Extract the (x, y) coordinate from the center of the cell holding the provided text.  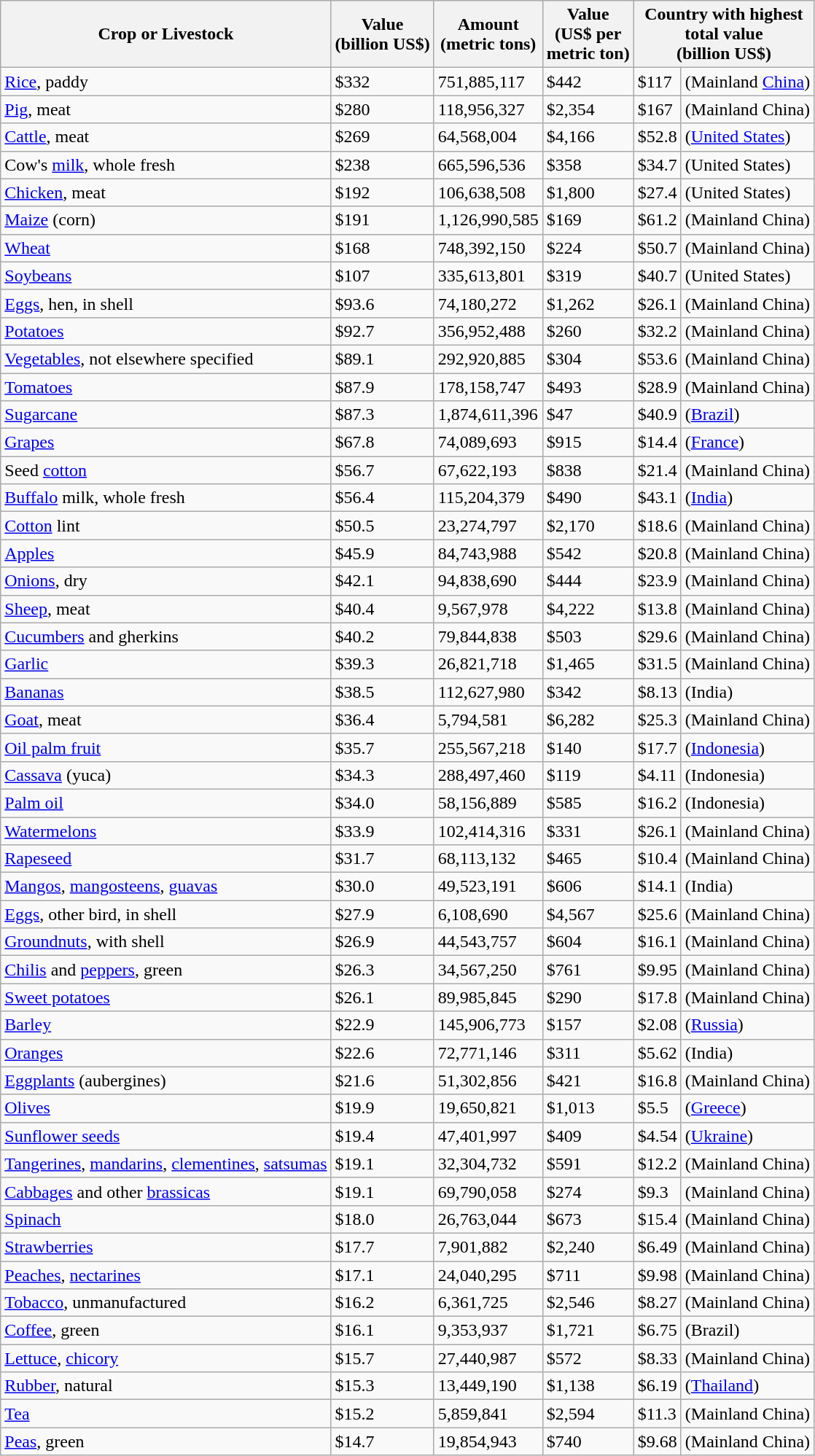
$21.6 (382, 1081)
(France) (747, 443)
5,794,581 (488, 720)
$4.54 (658, 1136)
$9.3 (658, 1191)
$740 (588, 1441)
Tomatoes (166, 387)
$18.6 (658, 526)
Bananas (166, 692)
$15.2 (382, 1414)
$493 (588, 387)
$22.9 (382, 1025)
$490 (588, 498)
49,523,191 (488, 887)
$50.5 (382, 526)
178,158,747 (488, 387)
$87.9 (382, 387)
$31.5 (658, 664)
94,838,690 (488, 581)
$9.95 (658, 970)
$119 (588, 775)
$47 (588, 415)
$17.1 (382, 1275)
$4,166 (588, 137)
26,763,044 (488, 1219)
$191 (382, 220)
$167 (658, 109)
Sweet potatoes (166, 997)
$1,262 (588, 303)
$2,240 (588, 1247)
Oranges (166, 1053)
$117 (658, 82)
(Greece) (747, 1108)
$2.08 (658, 1025)
9,353,937 (488, 1331)
$290 (588, 997)
$606 (588, 887)
$168 (382, 248)
Pig, meat (166, 109)
$444 (588, 581)
335,613,801 (488, 276)
19,854,943 (488, 1441)
64,568,004 (488, 137)
$9.68 (658, 1441)
27,440,987 (488, 1358)
$26.3 (382, 970)
748,392,150 (488, 248)
$35.7 (382, 747)
$26.9 (382, 942)
$6,282 (588, 720)
Oil palm fruit (166, 747)
79,844,838 (488, 636)
$15.7 (382, 1358)
$4,567 (588, 914)
$93.6 (382, 303)
Soybeans (166, 276)
$5.62 (658, 1053)
$311 (588, 1053)
$15.4 (658, 1219)
$542 (588, 553)
$591 (588, 1164)
Seed cotton (166, 470)
$61.2 (658, 220)
68,113,132 (488, 859)
24,040,295 (488, 1275)
$38.5 (382, 692)
356,952,488 (488, 331)
$16.8 (658, 1081)
Cattle, meat (166, 137)
47,401,997 (488, 1136)
$342 (588, 692)
292,920,885 (488, 359)
$40.7 (658, 276)
255,567,218 (488, 747)
Spinach (166, 1219)
102,414,316 (488, 830)
$585 (588, 803)
51,302,856 (488, 1081)
6,361,725 (488, 1303)
$25.6 (658, 914)
Cotton lint (166, 526)
6,108,690 (488, 914)
Eggplants (aubergines) (166, 1081)
Peaches, nectarines (166, 1275)
Coffee, green (166, 1331)
(Ukraine) (747, 1136)
$8.13 (658, 692)
$280 (382, 109)
$10.4 (658, 859)
Groundnuts, with shell (166, 942)
$23.9 (658, 581)
$572 (588, 1358)
Tea (166, 1414)
Amount(metric tons) (488, 34)
$761 (588, 970)
89,985,845 (488, 997)
$238 (382, 165)
$503 (588, 636)
Country with highesttotal value(billion US$) (723, 34)
$40.4 (382, 609)
$19.4 (382, 1136)
Chicken, meat (166, 192)
$6.75 (658, 1331)
$28.9 (658, 387)
$31.7 (382, 859)
Rubber, natural (166, 1386)
$2,170 (588, 526)
$34.3 (382, 775)
Watermelons (166, 830)
5,859,841 (488, 1414)
$269 (382, 137)
Sheep, meat (166, 609)
$8.27 (658, 1303)
Value(US$ permetric ton) (588, 34)
$1,013 (588, 1108)
44,543,757 (488, 942)
$224 (588, 248)
$465 (588, 859)
$169 (588, 220)
$319 (588, 276)
$6.49 (658, 1247)
Chilis and peppers, green (166, 970)
Potatoes (166, 331)
$157 (588, 1025)
74,180,272 (488, 303)
$33.9 (382, 830)
$274 (588, 1191)
$34.7 (658, 165)
$604 (588, 942)
$8.33 (658, 1358)
9,567,978 (488, 609)
84,743,988 (488, 553)
Grapes (166, 443)
Garlic (166, 664)
$304 (588, 359)
$4.11 (658, 775)
Cucumbers and gherkins (166, 636)
288,497,460 (488, 775)
106,638,508 (488, 192)
Barley (166, 1025)
$107 (382, 276)
$29.6 (658, 636)
$17.8 (658, 997)
$27.4 (658, 192)
$42.1 (382, 581)
Cassava (yuca) (166, 775)
$358 (588, 165)
$34.0 (382, 803)
Onions, dry (166, 581)
751,885,117 (488, 82)
Apples (166, 553)
Buffalo milk, whole fresh (166, 498)
$22.6 (382, 1053)
$13.8 (658, 609)
(Thailand) (747, 1386)
$12.2 (658, 1164)
$192 (382, 192)
58,156,889 (488, 803)
$915 (588, 443)
72,771,146 (488, 1053)
$14.1 (658, 887)
$30.0 (382, 887)
Sunflower seeds (166, 1136)
Sugarcane (166, 415)
$19.9 (382, 1108)
$40.2 (382, 636)
$52.8 (658, 137)
118,956,327 (488, 109)
$2,354 (588, 109)
$838 (588, 470)
$140 (588, 747)
$25.3 (658, 720)
$39.3 (382, 664)
Cabbages and other brassicas (166, 1191)
$11.3 (658, 1414)
$27.9 (382, 914)
69,790,058 (488, 1191)
665,596,536 (488, 165)
Tangerines, mandarins, clementines, satsumas (166, 1164)
$56.4 (382, 498)
34,567,250 (488, 970)
$50.7 (658, 248)
26,821,718 (488, 664)
145,906,773 (488, 1025)
Tobacco, unmanufactured (166, 1303)
$40.9 (658, 415)
$1,138 (588, 1386)
$673 (588, 1219)
Rice, paddy (166, 82)
$21.4 (658, 470)
$18.0 (382, 1219)
$409 (588, 1136)
(Russia) (747, 1025)
$14.4 (658, 443)
$332 (382, 82)
Peas, green (166, 1441)
$1,721 (588, 1331)
7,901,882 (488, 1247)
Mangos, mangosteens, guavas (166, 887)
19,650,821 (488, 1108)
Maize (corn) (166, 220)
$53.6 (658, 359)
$45.9 (382, 553)
1,126,990,585 (488, 220)
74,089,693 (488, 443)
$32.2 (658, 331)
$9.98 (658, 1275)
$92.7 (382, 331)
$331 (588, 830)
Wheat (166, 248)
Crop or Livestock (166, 34)
Olives (166, 1108)
$87.3 (382, 415)
Palm oil (166, 803)
Cow's milk, whole fresh (166, 165)
$421 (588, 1081)
$15.3 (382, 1386)
Strawberries (166, 1247)
$43.1 (658, 498)
$2,594 (588, 1414)
Rapeseed (166, 859)
$14.7 (382, 1441)
Lettuce, chicory (166, 1358)
$711 (588, 1275)
23,274,797 (488, 526)
1,874,611,396 (488, 415)
Eggs, hen, in shell (166, 303)
Value(billion US$) (382, 34)
$2,546 (588, 1303)
$56.7 (382, 470)
67,622,193 (488, 470)
$442 (588, 82)
Eggs, other bird, in shell (166, 914)
$89.1 (382, 359)
$260 (588, 331)
115,204,379 (488, 498)
$1,800 (588, 192)
Vegetables, not elsewhere specified (166, 359)
32,304,732 (488, 1164)
$67.8 (382, 443)
$20.8 (658, 553)
$36.4 (382, 720)
112,627,980 (488, 692)
$1,465 (588, 664)
13,449,190 (488, 1386)
Goat, meat (166, 720)
$4,222 (588, 609)
$6.19 (658, 1386)
$5.5 (658, 1108)
